Provide the [x, y] coordinate of the cell's center where the given text is located.  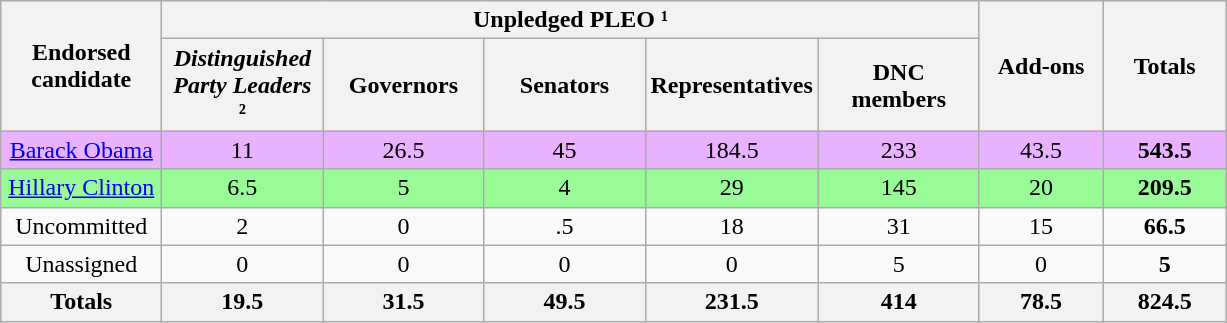
6.5 [242, 188]
26.5 [404, 150]
231.5 [732, 302]
Distinguished Party Leaders ² [242, 85]
31.5 [404, 302]
29 [732, 188]
15 [1041, 226]
43.5 [1041, 150]
Hillary Clinton [82, 188]
20 [1041, 188]
Add-ons [1041, 66]
Uncommitted [82, 226]
78.5 [1041, 302]
824.5 [1165, 302]
4 [564, 188]
145 [898, 188]
11 [242, 150]
DNC members [898, 85]
233 [898, 150]
184.5 [732, 150]
Governors [404, 85]
49.5 [564, 302]
543.5 [1165, 150]
Barack Obama [82, 150]
209.5 [1165, 188]
18 [732, 226]
19.5 [242, 302]
.5 [564, 226]
Unpledged PLEO ¹ [571, 20]
45 [564, 150]
Representatives [732, 85]
414 [898, 302]
Unassigned [82, 264]
Senators [564, 85]
66.5 [1165, 226]
Endorsedcandidate [82, 66]
31 [898, 226]
2 [242, 226]
